Search for the cell housing the specified text and yield its (X, Y) center coordinate. 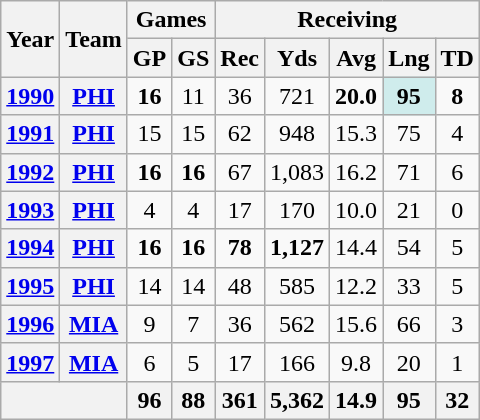
14.9 (356, 400)
71 (409, 172)
170 (298, 210)
GP (149, 58)
20 (409, 362)
GS (194, 58)
21 (409, 210)
0 (457, 210)
15.6 (356, 324)
1997 (30, 362)
16.2 (356, 172)
1 (457, 362)
562 (298, 324)
3 (457, 324)
78 (240, 248)
1995 (30, 286)
15.3 (356, 134)
33 (409, 286)
Rec (240, 58)
Team (94, 39)
Yds (298, 58)
9 (149, 324)
12.2 (356, 286)
67 (240, 172)
TD (457, 58)
1991 (30, 134)
96 (149, 400)
1992 (30, 172)
Avg (356, 58)
1994 (30, 248)
721 (298, 96)
Year (30, 39)
Lng (409, 58)
1,083 (298, 172)
20.0 (356, 96)
Receiving (348, 20)
166 (298, 362)
1990 (30, 96)
54 (409, 248)
48 (240, 286)
9.8 (356, 362)
32 (457, 400)
948 (298, 134)
1993 (30, 210)
66 (409, 324)
10.0 (356, 210)
361 (240, 400)
11 (194, 96)
1,127 (298, 248)
62 (240, 134)
585 (298, 286)
8 (457, 96)
75 (409, 134)
Games (170, 20)
88 (194, 400)
7 (194, 324)
5,362 (298, 400)
14.4 (356, 248)
1996 (30, 324)
